Search for the cell housing the specified text and yield its [X, Y] center coordinate. 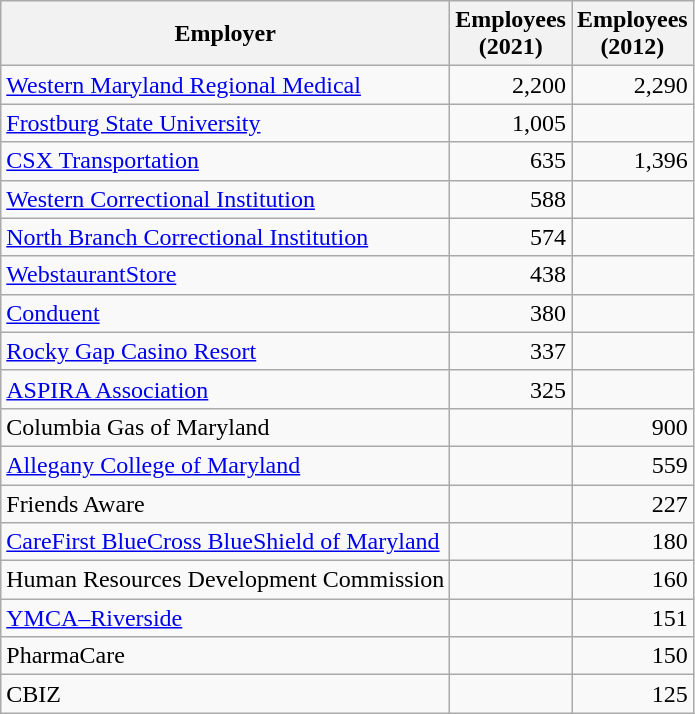
CBIZ [226, 694]
325 [511, 389]
574 [511, 237]
380 [511, 313]
Columbia Gas of Maryland [226, 427]
Rocky Gap Casino Resort [226, 351]
160 [633, 580]
Human Resources Development Commission [226, 580]
Western Maryland Regional Medical [226, 85]
CSX Transportation [226, 161]
Western Correctional Institution [226, 199]
635 [511, 161]
Allegany College of Maryland [226, 465]
CareFirst BlueCross BlueShield of Maryland [226, 542]
2,290 [633, 85]
180 [633, 542]
125 [633, 694]
ASPIRA Association [226, 389]
WebstaurantStore [226, 275]
Friends Aware [226, 503]
Employees(2012) [633, 34]
438 [511, 275]
1,005 [511, 123]
North Branch Correctional Institution [226, 237]
900 [633, 427]
559 [633, 465]
588 [511, 199]
YMCA–Riverside [226, 618]
Conduent [226, 313]
Employer [226, 34]
1,396 [633, 161]
150 [633, 656]
151 [633, 618]
PharmaCare [226, 656]
Frostburg State University [226, 123]
227 [633, 503]
Employees(2021) [511, 34]
2,200 [511, 85]
337 [511, 351]
